Provide the (X, Y) coordinate of the cell's center where the given text is located.  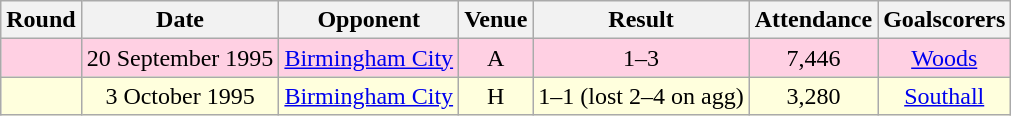
A (496, 58)
Date (180, 20)
Attendance (813, 20)
Opponent (369, 20)
Southall (944, 96)
Round (41, 20)
Goalscorers (944, 20)
Result (641, 20)
3 October 1995 (180, 96)
Venue (496, 20)
1–3 (641, 58)
20 September 1995 (180, 58)
7,446 (813, 58)
H (496, 96)
1–1 (lost 2–4 on agg) (641, 96)
3,280 (813, 96)
Woods (944, 58)
